Search for the cell housing the specified text and yield its [x, y] center coordinate. 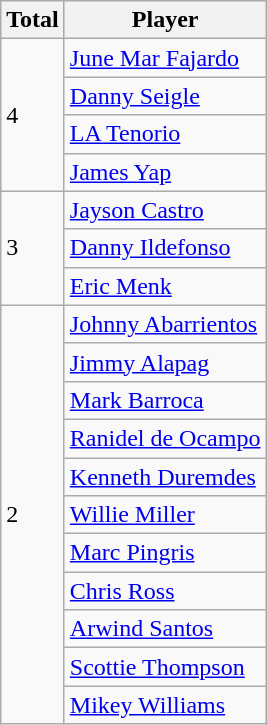
Johnny Abarrientos [165, 324]
Marc Pingris [165, 553]
Player [165, 20]
Jayson Castro [165, 210]
Mikey Williams [165, 705]
Danny Ildefonso [165, 248]
4 [33, 115]
Chris Ross [165, 591]
Willie Miller [165, 515]
2 [33, 514]
3 [33, 248]
Danny Seigle [165, 96]
Kenneth Duremdes [165, 477]
Mark Barroca [165, 400]
Total [33, 20]
Ranidel de Ocampo [165, 438]
June Mar Fajardo [165, 58]
LA Tenorio [165, 134]
James Yap [165, 172]
Jimmy Alapag [165, 362]
Arwind Santos [165, 629]
Eric Menk [165, 286]
Scottie Thompson [165, 667]
